Return [X, Y] of the center of cell containing provided text 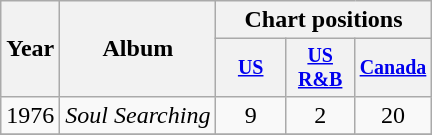
Year [30, 49]
20 [393, 115]
Album [138, 49]
US [250, 68]
9 [250, 115]
USR&B [320, 68]
2 [320, 115]
1976 [30, 115]
Canada [393, 68]
Chart positions [324, 20]
Soul Searching [138, 115]
